From the cell containing the given text, extract its center point as [x, y] coordinate. 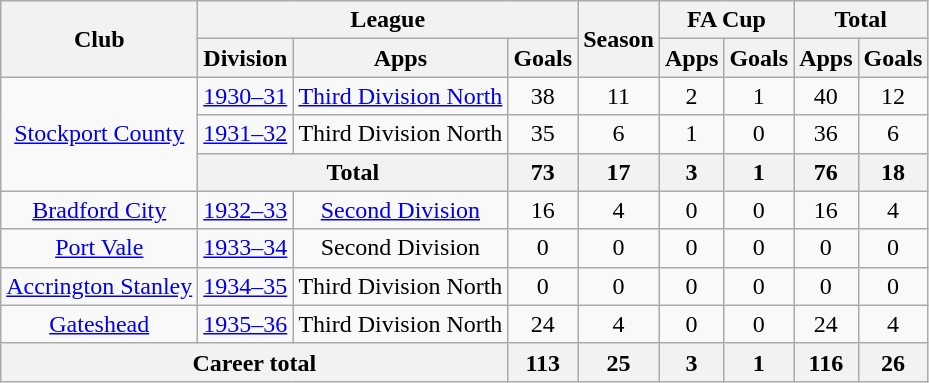
FA Cup [726, 20]
Stockport County [100, 134]
1931–32 [246, 134]
2 [691, 96]
Bradford City [100, 210]
36 [826, 134]
40 [826, 96]
1933–34 [246, 248]
25 [619, 362]
1930–31 [246, 96]
League [388, 20]
116 [826, 362]
26 [893, 362]
1935–36 [246, 324]
1934–35 [246, 286]
1932–33 [246, 210]
Division [246, 58]
73 [543, 172]
18 [893, 172]
Gateshead [100, 324]
11 [619, 96]
35 [543, 134]
Career total [254, 362]
38 [543, 96]
113 [543, 362]
76 [826, 172]
Accrington Stanley [100, 286]
12 [893, 96]
Season [619, 39]
Port Vale [100, 248]
Club [100, 39]
17 [619, 172]
